Capture the cell that displays the provided text and extract its [X, Y] central coordinate. 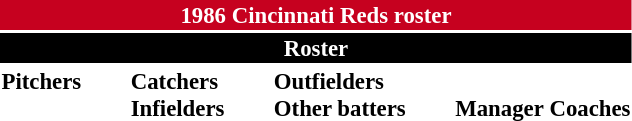
1986 Cincinnati Reds roster [316, 15]
Roster [316, 48]
